Detect which cell encompasses the target text, then output its [X, Y] center coordinate. 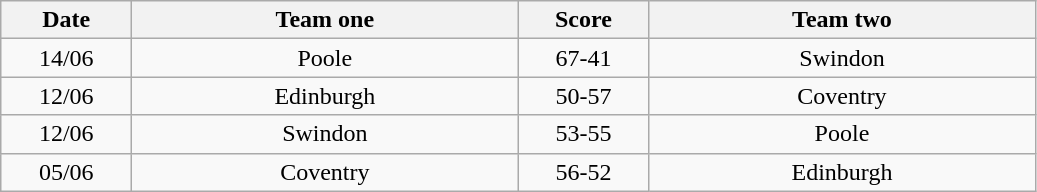
05/06 [66, 172]
56-52 [584, 172]
Score [584, 20]
50-57 [584, 96]
53-55 [584, 134]
Date [66, 20]
67-41 [584, 58]
14/06 [66, 58]
Team one [325, 20]
Team two [842, 20]
